Identify which cell holds the provided text, then report its (X, Y) central coordinate. 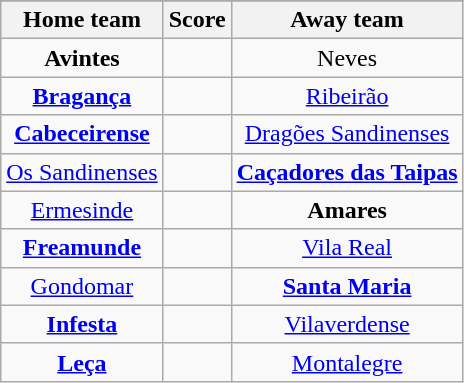
Dragões Sandinenses (347, 134)
Vilaverdense (347, 324)
Bragança (82, 96)
Leça (82, 362)
Avintes (82, 58)
Gondomar (82, 286)
Cabeceirense (82, 134)
Caçadores das Taipas (347, 172)
Ermesinde (82, 210)
Montalegre (347, 362)
Away team (347, 20)
Score (197, 20)
Santa Maria (347, 286)
Infesta (82, 324)
Vila Real (347, 248)
Freamunde (82, 248)
Ribeirão (347, 96)
Os Sandinenses (82, 172)
Home team (82, 20)
Neves (347, 58)
Amares (347, 210)
